Find where the given text appears and provide that cell's center as (x, y) coordinate. 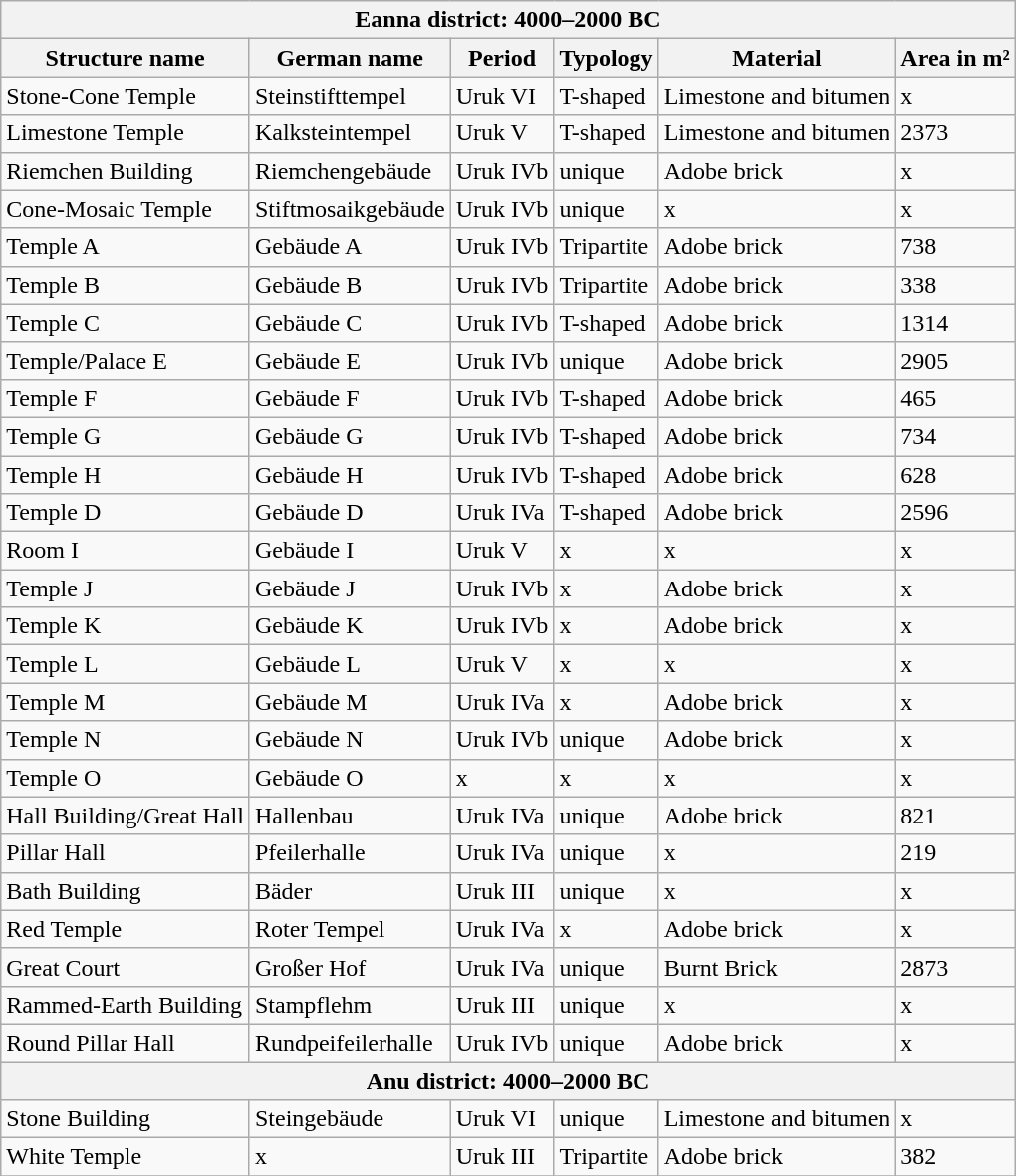
Temple F (126, 398)
Gebäude L (350, 664)
Hall Building/Great Hall (126, 816)
382 (955, 1157)
Hallenbau (350, 816)
465 (955, 398)
Eanna district: 4000–2000 BC (508, 20)
734 (955, 436)
Gebäude A (350, 247)
Riemchen Building (126, 171)
Bäder (350, 891)
Stone-Cone Temple (126, 96)
Gebäude K (350, 626)
738 (955, 247)
219 (955, 853)
Temple C (126, 323)
Steinstifttempel (350, 96)
Structure name (126, 58)
Pillar Hall (126, 853)
Temple K (126, 626)
Temple B (126, 285)
Typology (606, 58)
Gebäude E (350, 360)
Gebäude D (350, 513)
Material (777, 58)
338 (955, 285)
Red Temple (126, 929)
Gebäude B (350, 285)
Great Court (126, 967)
Gebäude N (350, 740)
Burnt Brick (777, 967)
Anu district: 4000–2000 BC (508, 1080)
2373 (955, 133)
Temple J (126, 588)
Gebäude J (350, 588)
Temple M (126, 702)
Roter Tempel (350, 929)
Großer Hof (350, 967)
1314 (955, 323)
Rundpeifeilerhalle (350, 1043)
Temple A (126, 247)
Gebäude O (350, 778)
Limestone Temple (126, 133)
Temple/Palace E (126, 360)
Cone-Mosaic Temple (126, 209)
Gebäude F (350, 398)
Gebäude I (350, 551)
Gebäude H (350, 475)
Gebäude G (350, 436)
2905 (955, 360)
Temple D (126, 513)
821 (955, 816)
Steingebäude (350, 1119)
German name (350, 58)
Temple G (126, 436)
Period (502, 58)
Gebäude M (350, 702)
Temple N (126, 740)
2596 (955, 513)
Bath Building (126, 891)
Temple H (126, 475)
Temple L (126, 664)
Room I (126, 551)
Pfeilerhalle (350, 853)
Kalksteintempel (350, 133)
White Temple (126, 1157)
2873 (955, 967)
Stiftmosaikgebäude (350, 209)
Area in m² (955, 58)
Round Pillar Hall (126, 1043)
Gebäude C (350, 323)
Temple O (126, 778)
Rammed-Earth Building (126, 1005)
628 (955, 475)
Riemchengebäude (350, 171)
Stone Building (126, 1119)
Stampflehm (350, 1005)
